Provide the (x, y) coordinate of the cell's center where the given text is located.  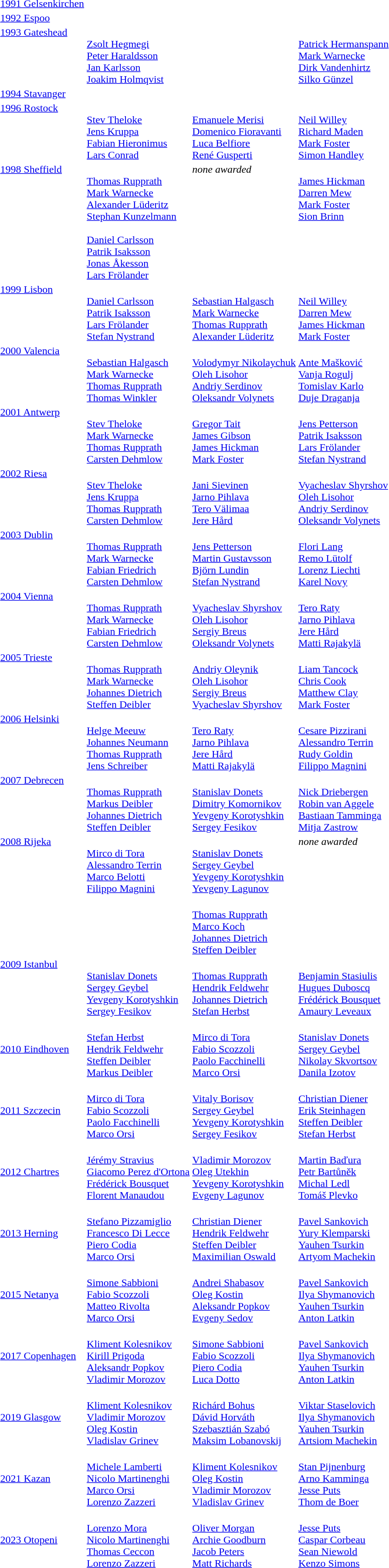
Thomas RupprathMark WarneckeAlexander LüderitzStephan KunzelmannDaniel CarlssonPatrik IsakssonJonas ÅkessonLars Frölander (139, 222)
Zsolt HegmegiPeter HaraldssonJan KarlssonJoakim Holmqvist (139, 56)
Stanislav DonetsSergey GeybelYevgeny KorotyshkinYevgeny Lagunov (244, 865)
Kliment KolesnikovVladimir MorozovOleg KostinVladislav Grinev (139, 1417)
Simone SabbioniFabio ScozzoliPiero CodiaLuca Dotto (244, 1356)
Helge MeeuwJohannes NeumannThomas RupprathJens Schreiber (139, 742)
Liam TancockChris CookMatthew ClayMark Foster (343, 681)
Jani SievinenJarno PihlavaTero VälimaaJere Hård (244, 497)
Volodymyr NikolaychukOleh LisohorAndriy SerdinovOleksandr Volynets (244, 374)
Pavel SankovichYury KlemparskiYauhen TsurkinArtyom Machekin (343, 1233)
Stev ThelokeJens KruppaThomas RupprathCarsten Dehmlow (139, 497)
Nick DriebergenRobin van AggeleBastiaan TammingaMitja Zastrow (343, 804)
Thomas RupprathMarco KochJohannes DietrichSteffen Deibler (244, 926)
Christian DienerErik SteinhagenSteffen DeiblerStefan Herbst (343, 1110)
Benjamin StasiulisHugues DuboscqFrédérick BousquetAmaury Leveaux (343, 988)
Thomas RupprathMarkus DeiblerJohannes DietrichSteffen Deibler (139, 804)
Andrei ShabasovOleg KostinAleksandr PopkovEvgeny Sedov (244, 1294)
Michele LambertiNicolo MartinenghiMarco OrsiLorenzo Zazzeri (139, 1478)
Viktar StaselovichIlya ShymanovichYauhen TsurkinArtsiom Machekin (343, 1417)
Stan PijnenburgArno KammingaJesse PutsThom de Boer (343, 1478)
Sebastian HalgaschMark WarneckeThomas RupprathAlexander Lüderitz (244, 313)
Neil WilleyDarren MewJames HickmanMark Foster (343, 313)
James HickmanDarren MewMark FosterSion Brinn (343, 222)
Mirco di ToraAlessandro TerrinMarco BelottiFilippo Magnini (139, 895)
Patrick HermanspannMark WarneckeDirk VandenhirtzSilko Günzel (343, 56)
Stanislav DonetsDimitry KomornikovYevgeny KorotyshkinSergey Fesikov (244, 804)
Cesare PizziraniAlessandro TerrinRudy GoldinFilippo Magnini (343, 742)
Daniel CarlssonPatrik IsakssonLars FrölanderStefan Nystrand (139, 313)
Emanuele MerisiDomenico FioravantiLuca BelfioreRené Gusperti (244, 131)
Martin BaďuraPetr BartůněkMichal LedlTomáš Plevko (343, 1172)
Vladimir MorozovOleg UtekhinYevgeny KorotyshkinEvgeny Lagunov (244, 1172)
Neil WilleyRichard MadenMark FosterSimon Handley (343, 131)
Thomas RupprathHendrik FeldwehrJohannes DietrichStefan Herbst (244, 988)
Stefan HerbstHendrik FeldwehrSteffen DeiblerMarkus Deibler (139, 1049)
Kliment KolesnikovKirill PrigodaAleksandr PopkovVladimir Morozov (139, 1356)
Kliment KolesnikovOleg KostinVladimir MorozovVladislav Grinev (244, 1478)
Jens PettersonMartin GustavssonBjörn LundinStefan Nystrand (244, 558)
Sebastian HalgaschMark WarneckeThomas RupprathThomas Winkler (139, 374)
Ante MaškovićVanja RoguljTomislav KarloDuje Draganja (343, 374)
Stanislav DonetsSergey GeybelYevgeny KorotyshkinSergey Fesikov (139, 988)
Richárd BohusDávid HorváthSzebasztián SzabóMaksim Lobanovskij (244, 1417)
Simone SabbioniFabio ScozzoliMatteo RivoltaMarco Orsi (139, 1294)
Vyacheslav ShyrshovOleh LisohorAndriy SerdinovOleksandr Volynets (343, 497)
Stev ThelokeMark WarneckeThomas RupprathCarsten Dehmlow (139, 436)
Vitaly BorisovSergey GeybelYevgeny KorotyshkinSergey Fesikov (244, 1110)
Gregor TaitJames GibsonJames HickmanMark Foster (244, 436)
Jens PettersonPatrik IsakssonLars FrölanderStefan Nystrand (343, 436)
Flori LangRemo LütolfLorenz LiechtiKarel Novy (343, 558)
Christian DienerHendrik FeldwehrSteffen DeiblerMaximilian Oswald (244, 1233)
Vyacheslav ShyrshovOleh LisohorSergiy BreusOleksandr Volynets (244, 620)
Stanislav DonetsSergey GeybelNikolay SkvortsovDanila Izotov (343, 1049)
Andriy OleynikOleh LisohorSergiy BreusVyacheslav Shyrshov (244, 681)
Stefano PizzamiglioFrancesco Di LeccePiero CodiaMarco Orsi (139, 1233)
Jérémy StraviusGiacomo Perez d'OrtonaFrédérick BousquetFlorent Manaudou (139, 1172)
Thomas RupprathMark WarneckeJohannes DietrichSteffen Deibler (139, 681)
Stev ThelokeJens KruppaFabian HieronimusLars Conrad (139, 131)
